Determine the [X, Y] coordinate at the center of the cell enclosing the given text.  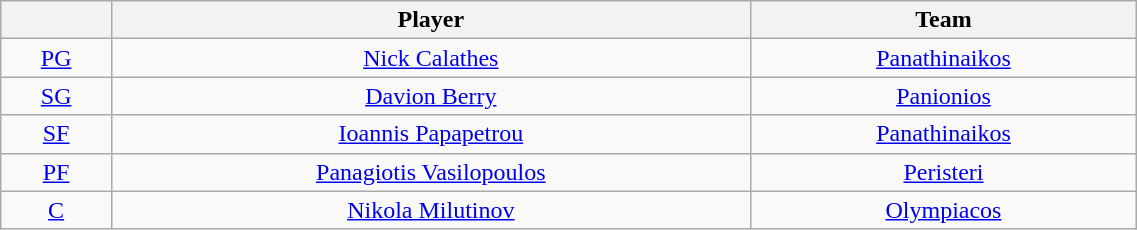
Nick Calathes [432, 58]
Panagiotis Vasilopoulos [432, 172]
SF [56, 134]
Davion Berry [432, 96]
Ioannis Papapetrou [432, 134]
PG [56, 58]
SG [56, 96]
Panionios [944, 96]
PF [56, 172]
Nikola Milutinov [432, 210]
Olympiacos [944, 210]
Team [944, 20]
C [56, 210]
Player [432, 20]
Peristeri [944, 172]
